Find where the given text appears and provide that cell's center as [x, y] coordinate. 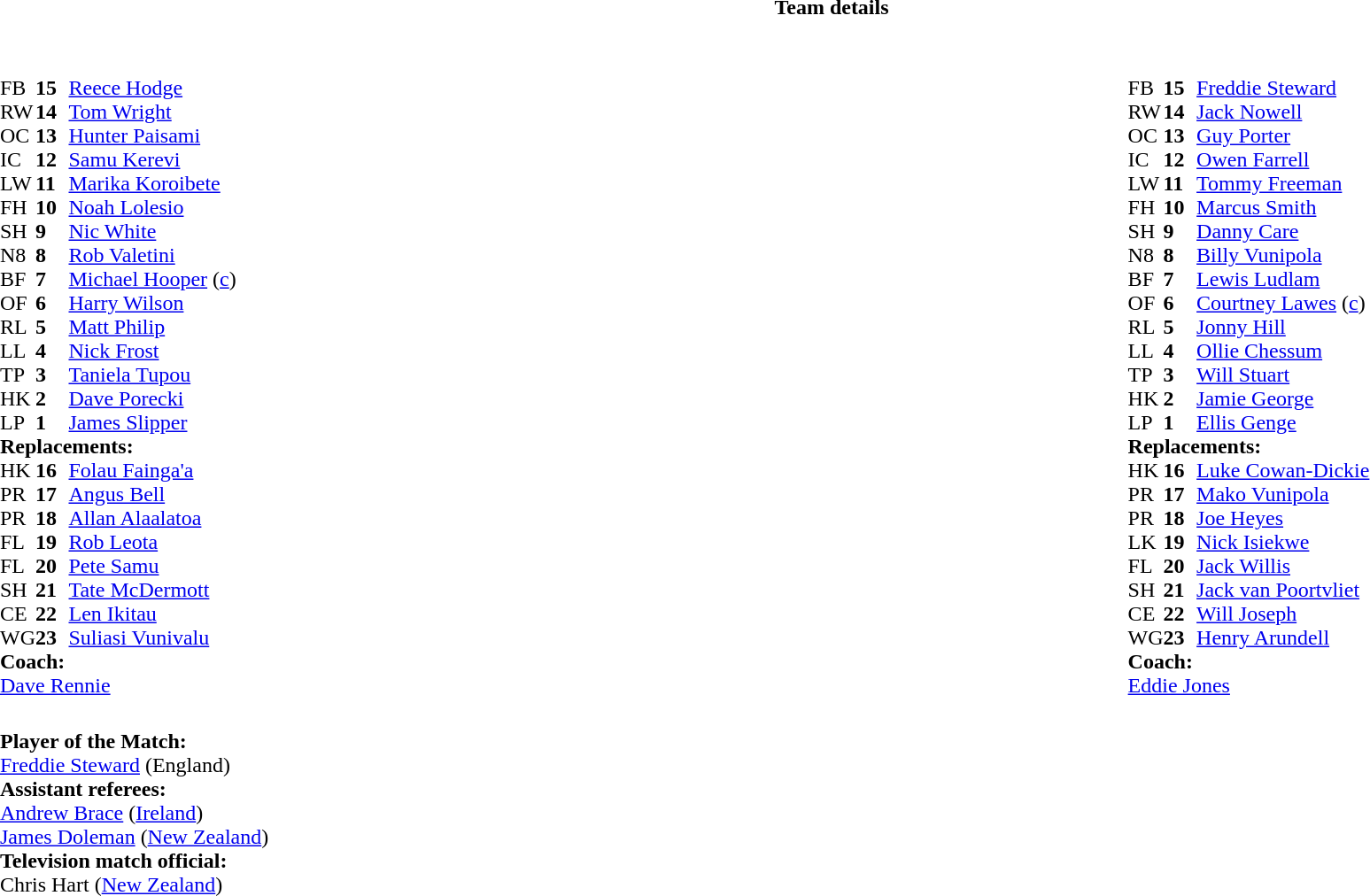
Dave Rennie [119, 685]
Ollie Chessum [1282, 351]
Dave Porecki [152, 398]
Samu Kerevi [152, 159]
Rob Leota [152, 542]
Hunter Paisami [152, 136]
Len Ikitau [152, 614]
Harry Wilson [152, 303]
Tom Wright [152, 112]
Marika Koroibete [152, 184]
Taniela Tupou [152, 375]
Mako Vunipola [1282, 494]
James Slipper [152, 423]
Jamie George [1282, 398]
Eddie Jones [1249, 685]
Pete Samu [152, 567]
Tate McDermott [152, 590]
Luke Cowan-Dickie [1282, 471]
Lewis Ludlam [1282, 280]
Ellis Genge [1282, 423]
Will Stuart [1282, 375]
Courtney Lawes (c) [1282, 303]
Danny Care [1282, 232]
Nic White [152, 232]
Nick Frost [152, 351]
Rob Valetini [152, 255]
Guy Porter [1282, 136]
Joe Heyes [1282, 519]
Jonny Hill [1282, 328]
Owen Farrell [1282, 159]
Allan Alaalatoa [152, 519]
Angus Bell [152, 494]
Folau Fainga'a [152, 471]
Marcus Smith [1282, 207]
Freddie Steward [1282, 89]
Henry Arundell [1282, 637]
Jack Willis [1282, 567]
Michael Hooper (c) [152, 280]
Noah Lolesio [152, 207]
Jack van Poortvliet [1282, 590]
Suliasi Vunivalu [152, 637]
Matt Philip [152, 328]
Jack Nowell [1282, 112]
Nick Isiekwe [1282, 542]
LK [1146, 542]
Will Joseph [1282, 614]
Billy Vunipola [1282, 255]
Tommy Freeman [1282, 184]
Reece Hodge [152, 89]
